Detect which cell encompasses the target text, then output its [x, y] center coordinate. 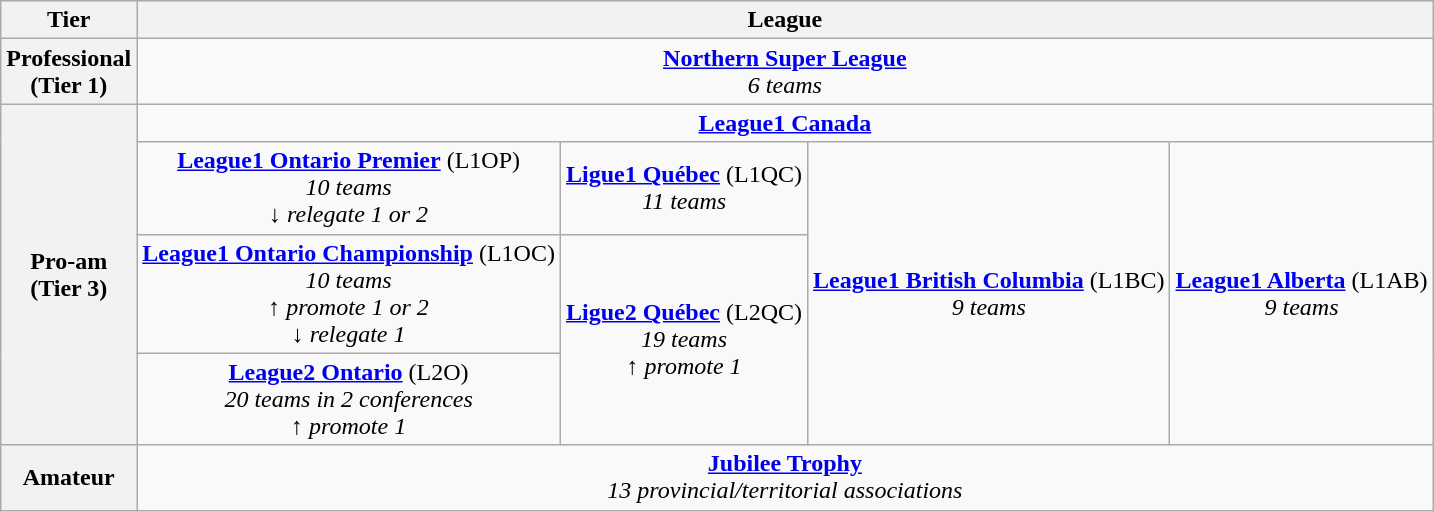
Amateur [69, 478]
Northern Super League6 teams [785, 72]
League2 Ontario (L2O)20 teams in 2 conferences↑ promote 1 [349, 399]
Pro-am(Tier 3) [69, 274]
League1 Alberta (L1AB)9 teams [1302, 294]
Professional(Tier 1) [69, 72]
League1 Canada [785, 123]
Tier [69, 20]
League1 Ontario Premier (L1OP)10 teams↓ relegate 1 or 2 [349, 188]
League1 Ontario Championship (L1OC)10 teams↑ promote 1 or 2↓ relegate 1 [349, 294]
Ligue2 Québec (L2QC)19 teams↑ promote 1 [684, 340]
Ligue1 Québec (L1QC)11 teams [684, 188]
Jubilee Trophy13 provincial/territorial associations [785, 478]
League [785, 20]
League1 British Columbia (L1BC)9 teams [989, 294]
